Output the [X, Y] coordinate of the center of the cell containing the given text.  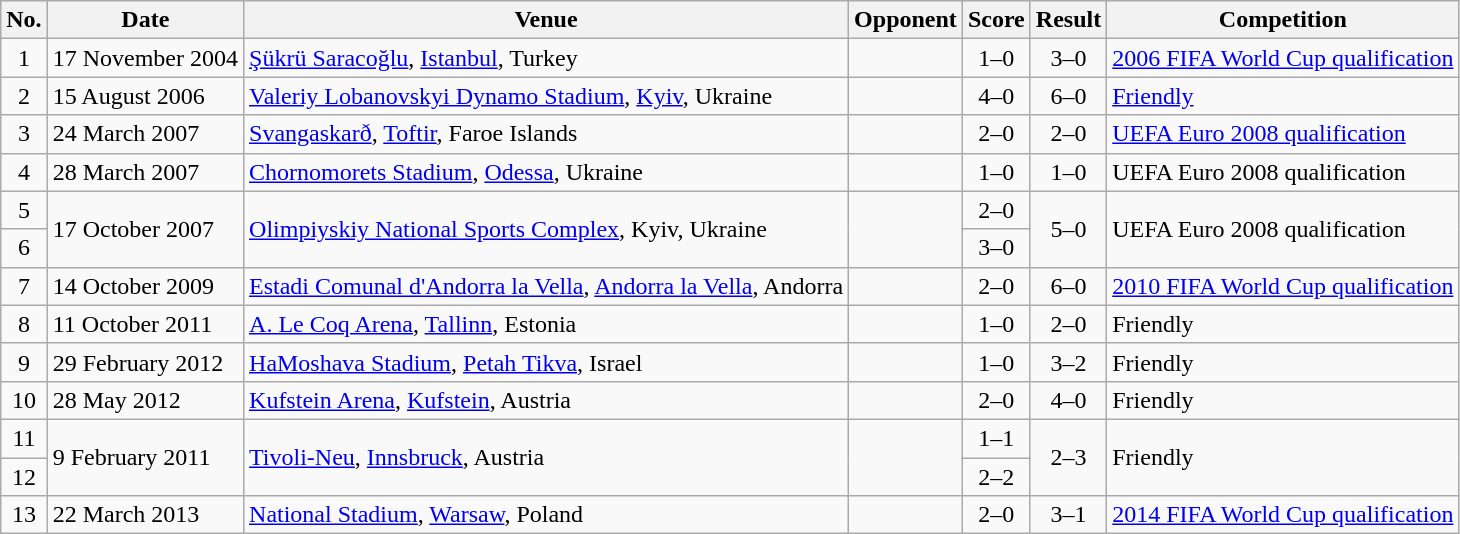
3–2 [1068, 362]
15 August 2006 [145, 96]
Tivoli-Neu, Innsbruck, Austria [546, 457]
2–2 [996, 477]
28 March 2007 [145, 172]
HaMoshava Stadium, Petah Tikva, Israel [546, 362]
11 [24, 438]
Competition [1283, 20]
8 [24, 324]
5–0 [1068, 229]
2006 FIFA World Cup qualification [1283, 58]
9 [24, 362]
Valeriy Lobanovskyi Dynamo Stadium, Kyiv, Ukraine [546, 96]
A. Le Coq Arena, Tallinn, Estonia [546, 324]
17 November 2004 [145, 58]
4 [24, 172]
Kufstein Arena, Kufstein, Austria [546, 400]
13 [24, 515]
Venue [546, 20]
6 [24, 248]
9 February 2011 [145, 457]
Date [145, 20]
29 February 2012 [145, 362]
5 [24, 210]
No. [24, 20]
Result [1068, 20]
Estadi Comunal d'Andorra la Vella, Andorra la Vella, Andorra [546, 286]
28 May 2012 [145, 400]
2–3 [1068, 457]
14 October 2009 [145, 286]
Score [996, 20]
Chornomorets Stadium, Odessa, Ukraine [546, 172]
22 March 2013 [145, 515]
2014 FIFA World Cup qualification [1283, 515]
12 [24, 477]
7 [24, 286]
24 March 2007 [145, 134]
17 October 2007 [145, 229]
10 [24, 400]
Şükrü Saracoğlu, Istanbul, Turkey [546, 58]
3–1 [1068, 515]
2010 FIFA World Cup qualification [1283, 286]
National Stadium, Warsaw, Poland [546, 515]
11 October 2011 [145, 324]
Svangaskarð, Toftir, Faroe Islands [546, 134]
Opponent [906, 20]
2 [24, 96]
1–1 [996, 438]
3 [24, 134]
1 [24, 58]
Olimpiyskiy National Sports Complex, Kyiv, Ukraine [546, 229]
